Pinpoint the cell where the given text exists, returning its (X, Y) midpoint coordinate. 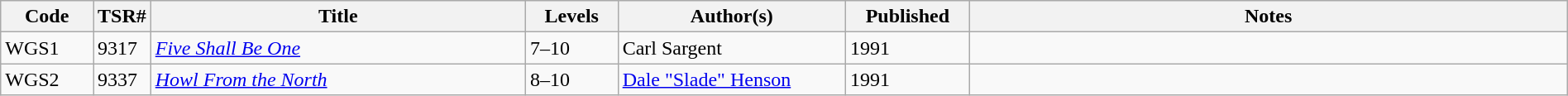
WGS2 (47, 79)
Dale "Slade" Henson (731, 79)
Title (337, 17)
Author(s) (731, 17)
Code (47, 17)
Carl Sargent (731, 48)
9337 (122, 79)
WGS1 (47, 48)
TSR# (122, 17)
9317 (122, 48)
Levels (571, 17)
Published (908, 17)
Notes (1269, 17)
8–10 (571, 79)
7–10 (571, 48)
Howl From the North (337, 79)
Five Shall Be One (337, 48)
